Capture the cell that displays the provided text and extract its (X, Y) central coordinate. 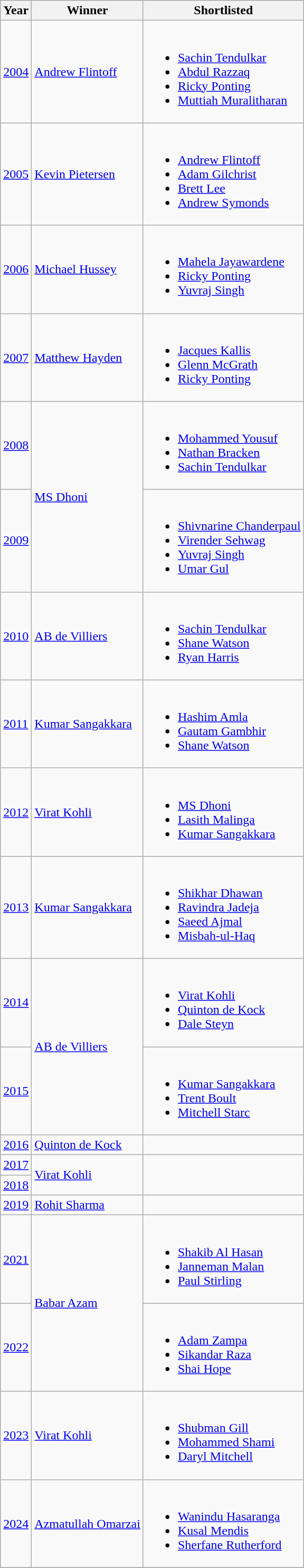
2021 (16, 1259)
Kumar Sangakkara Trent Boult Mitchell Starc (223, 1091)
Babar Azam (88, 1303)
Winner (88, 11)
2010 (16, 636)
Shortlisted (223, 11)
2022 (16, 1347)
2024 (16, 1523)
Rohit Sharma (88, 1205)
Sachin Tendulkar Abdul Razzaq Ricky Ponting Muttiah Muralitharan (223, 72)
2008 (16, 445)
2015 (16, 1091)
2005 (16, 174)
Wanindu Hasaranga Kusal Mendis Sherfane Rutherford (223, 1523)
Adam Zampa Sikandar Raza Shai Hope (223, 1347)
MS Dhoni Lasith Malinga Kumar Sangakkara (223, 812)
2016 (16, 1145)
Mahela Jayawardene Ricky Ponting Yuvraj Singh (223, 269)
2007 (16, 358)
Andrew Flintoff Adam Gilchrist Brett Lee Andrew Symonds (223, 174)
Shikhar Dhawan Ravindra Jadeja Saeed Ajmal Misbah-ul-Haq (223, 907)
Shakib Al Hasan Janneman Malan Paul Stirling (223, 1259)
Jacques Kallis Glenn McGrath Ricky Ponting (223, 358)
2019 (16, 1205)
Shubman Gill Mohammed Shami Daryl Mitchell (223, 1436)
Shivnarine Chanderpaul Virender Sehwag Yuvraj Singh Umar Gul (223, 541)
Michael Hussey (88, 269)
2013 (16, 907)
2006 (16, 269)
2018 (16, 1185)
2009 (16, 541)
2004 (16, 72)
Year (16, 11)
Matthew Hayden (88, 358)
2012 (16, 812)
Azmatullah Omarzai (88, 1523)
Kevin Pietersen (88, 174)
Andrew Flintoff (88, 72)
2017 (16, 1165)
2011 (16, 724)
2023 (16, 1436)
Quinton de Kock (88, 1145)
2014 (16, 1002)
MS Dhoni (88, 497)
Virat Kohli Quinton de Kock Dale Steyn (223, 1002)
Sachin Tendulkar Shane Watson Ryan Harris (223, 636)
Hashim Amla Gautam Gambhir Shane Watson (223, 724)
Mohammed Yousuf Nathan Bracken Sachin Tendulkar (223, 445)
